Scan for the cell matching the given text and deliver its [x, y] coordinate at center. 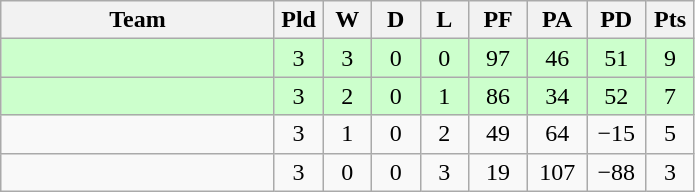
49 [498, 134]
−88 [616, 172]
D [396, 20]
Pts [670, 20]
97 [498, 58]
W [348, 20]
7 [670, 96]
86 [498, 96]
PD [616, 20]
34 [558, 96]
51 [616, 58]
19 [498, 172]
107 [558, 172]
52 [616, 96]
46 [558, 58]
Pld [298, 20]
9 [670, 58]
−15 [616, 134]
5 [670, 134]
L [444, 20]
PA [558, 20]
Team [138, 20]
PF [498, 20]
64 [558, 134]
